Determine the (X, Y) coordinate at the center of the cell enclosing the given text.  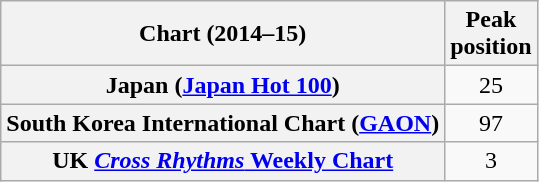
97 (491, 123)
3 (491, 161)
Chart (2014–15) (223, 34)
UK Cross Rhythms Weekly Chart (223, 161)
Japan (Japan Hot 100) (223, 85)
South Korea International Chart (GAON) (223, 123)
25 (491, 85)
Peak position (491, 34)
